Find where the given text appears and provide that cell's center as (x, y) coordinate. 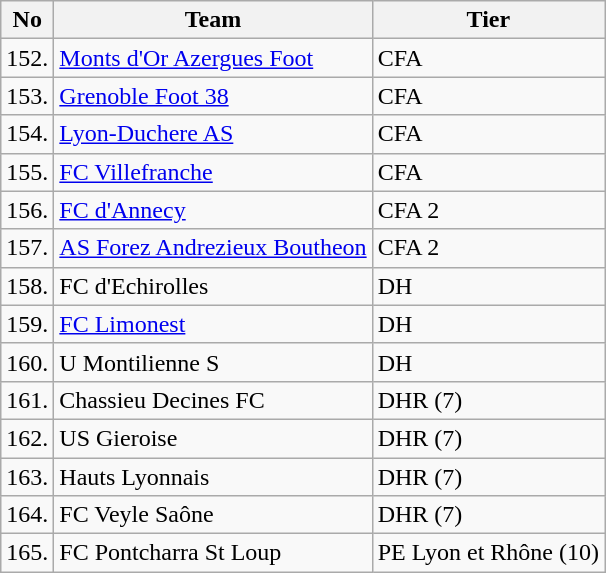
161. (28, 400)
US Gieroise (213, 438)
AS Forez Andrezieux Boutheon (213, 248)
Tier (488, 20)
160. (28, 362)
FC Villefranche (213, 172)
FC d'Annecy (213, 210)
Lyon-Duchere AS (213, 134)
157. (28, 248)
152. (28, 58)
155. (28, 172)
156. (28, 210)
FC Veyle Saône (213, 515)
No (28, 20)
Monts d'Or Azergues Foot (213, 58)
153. (28, 96)
Hauts Lyonnais (213, 477)
164. (28, 515)
FC Pontcharra St Loup (213, 553)
163. (28, 477)
162. (28, 438)
Grenoble Foot 38 (213, 96)
FC d'Echirolles (213, 286)
158. (28, 286)
Team (213, 20)
154. (28, 134)
U Montilienne S (213, 362)
FC Limonest (213, 324)
159. (28, 324)
165. (28, 553)
Chassieu Decines FC (213, 400)
PE Lyon et Rhône (10) (488, 553)
